Locate the cell with the specified text and output its (X, Y) center coordinate. 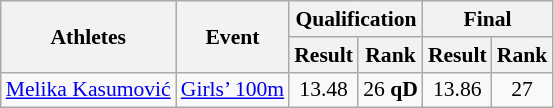
13.48 (324, 90)
Melika Kasumović (88, 90)
Event (232, 36)
Athletes (88, 36)
Qualification (356, 19)
26 qD (390, 90)
27 (522, 90)
Final (488, 19)
Girls’ 100m (232, 90)
13.86 (458, 90)
